For the text-containing cell, return its midpoint in (X, Y) coordinate format. 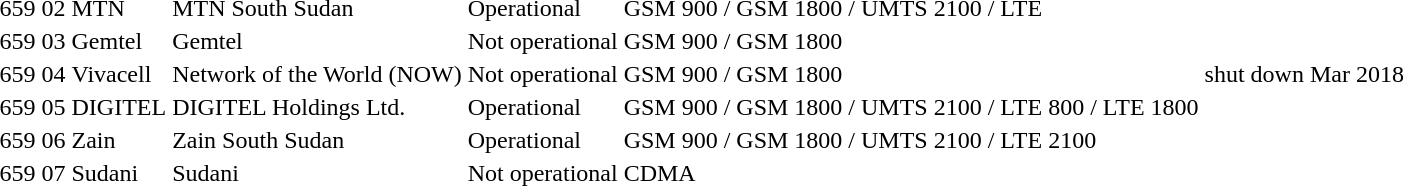
06 (54, 140)
05 (54, 107)
GSM 900 / GSM 1800 / UMTS 2100 / LTE 800 / LTE 1800 (911, 107)
Network of the World (NOW) (318, 74)
DIGITEL Holdings Ltd. (318, 107)
Zain South Sudan (318, 140)
Vivacell (119, 74)
03 (54, 41)
GSM 900 / GSM 1800 / UMTS 2100 / LTE 2100 (911, 140)
DIGITEL (119, 107)
04 (54, 74)
Zain (119, 140)
